Extract the (x, y) coordinate from the center of the cell holding the provided text.  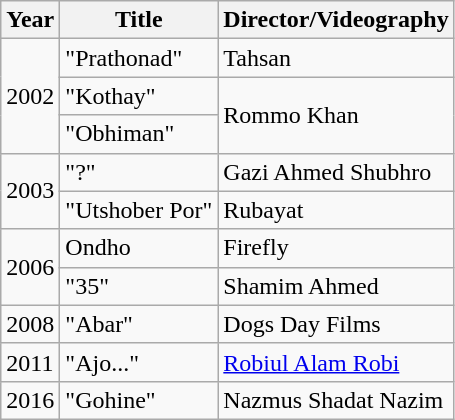
"Obhiman" (139, 134)
Title (139, 20)
Firefly (336, 248)
2011 (30, 362)
"?" (139, 172)
2008 (30, 324)
Dogs Day Films (336, 324)
"Gohine" (139, 400)
"Abar" (139, 324)
Nazmus Shadat Nazim (336, 400)
Shamim Ahmed (336, 286)
Ondho (139, 248)
Gazi Ahmed Shubhro (336, 172)
Tahsan (336, 58)
2016 (30, 400)
Rubayat (336, 210)
"Prathonad" (139, 58)
"Utshober Por" (139, 210)
Rommo Khan (336, 115)
"35" (139, 286)
"Ajo..." (139, 362)
2006 (30, 267)
Year (30, 20)
"Kothay" (139, 96)
2003 (30, 191)
2002 (30, 96)
Director/Videography (336, 20)
Robiul Alam Robi (336, 362)
